Capture the cell that displays the provided text and extract its [x, y] central coordinate. 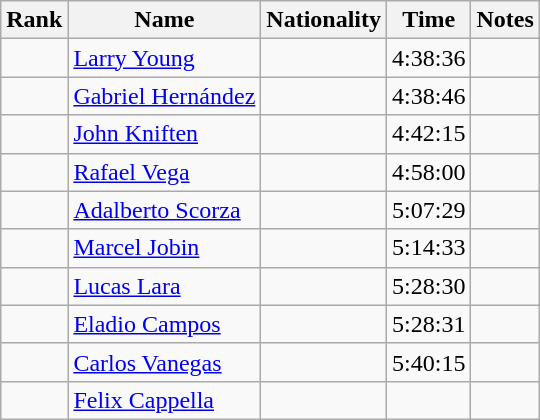
5:28:30 [429, 286]
4:58:00 [429, 172]
Marcel Jobin [164, 248]
Time [429, 20]
Larry Young [164, 58]
Rank [34, 20]
Name [164, 20]
5:28:31 [429, 324]
5:40:15 [429, 362]
Lucas Lara [164, 286]
Gabriel Hernández [164, 96]
Eladio Campos [164, 324]
John Kniften [164, 134]
Felix Cappella [164, 400]
5:14:33 [429, 248]
Adalberto Scorza [164, 210]
4:38:36 [429, 58]
4:42:15 [429, 134]
4:38:46 [429, 96]
Rafael Vega [164, 172]
Carlos Vanegas [164, 362]
Nationality [324, 20]
Notes [505, 20]
5:07:29 [429, 210]
